Pinpoint the cell where the given text exists, returning its (X, Y) midpoint coordinate. 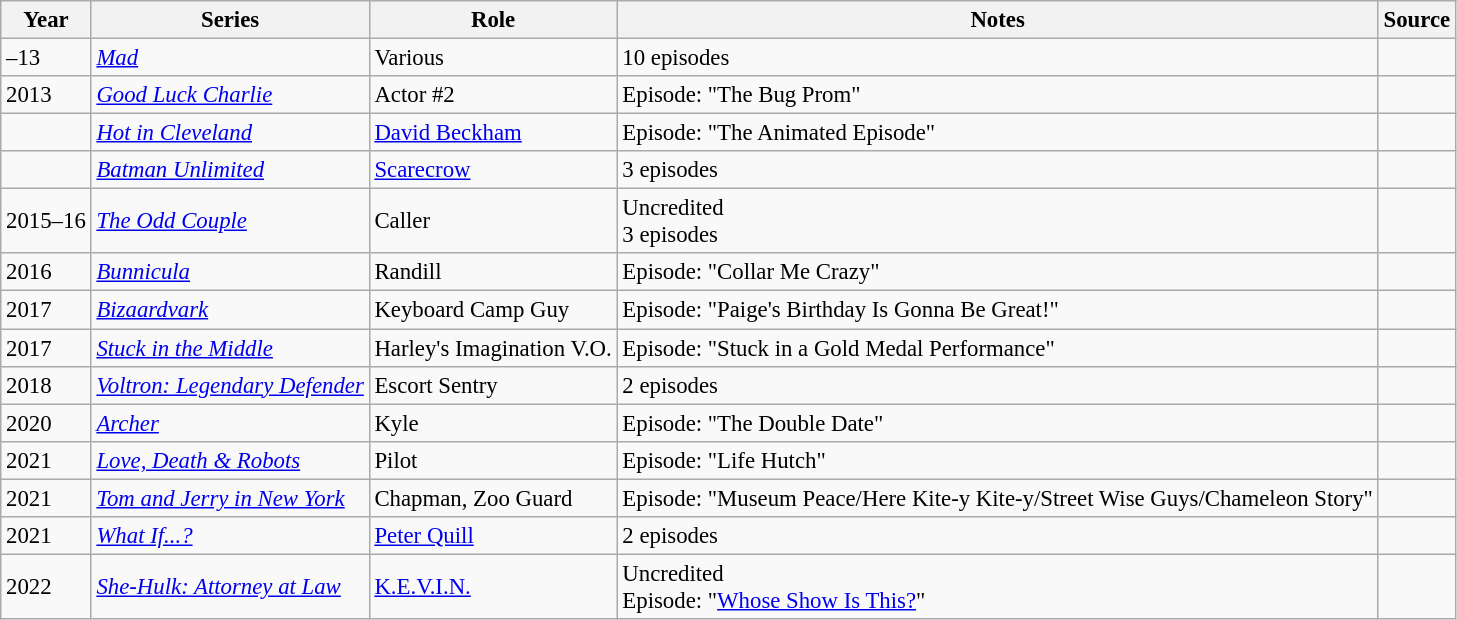
Randill (493, 273)
–13 (46, 58)
Actor #2 (493, 95)
Episode: "Life Hutch" (998, 460)
Chapman, Zoo Guard (493, 498)
Peter Quill (493, 536)
Caller (493, 222)
Stuck in the Middle (230, 348)
Archer (230, 423)
Episode: "The Double Date" (998, 423)
2013 (46, 95)
Notes (998, 20)
Series (230, 20)
2020 (46, 423)
Love, Death & Robots (230, 460)
Kyle (493, 423)
What If...? (230, 536)
The Odd Couple (230, 222)
Various (493, 58)
Harley's Imagination V.O. (493, 348)
K.E.V.I.N. (493, 586)
Bizaardvark (230, 310)
Mad (230, 58)
Episode: "Collar Me Crazy" (998, 273)
Source (1416, 20)
3 episodes (998, 170)
Voltron: Legendary Defender (230, 385)
She-Hulk: Attorney at Law (230, 586)
Role (493, 20)
2018 (46, 385)
Episode: "The Bug Prom" (998, 95)
Uncredited3 episodes (998, 222)
Episode: "Stuck in a Gold Medal Performance" (998, 348)
Bunnicula (230, 273)
2016 (46, 273)
Escort Sentry (493, 385)
Hot in Cleveland (230, 133)
Good Luck Charlie (230, 95)
Scarecrow (493, 170)
2022 (46, 586)
Episode: "The Animated Episode" (998, 133)
Keyboard Camp Guy (493, 310)
UncreditedEpisode: "Whose Show Is This?" (998, 586)
Pilot (493, 460)
Episode: "Museum Peace/Here Kite-y Kite-y/Street Wise Guys/Chameleon Story" (998, 498)
David Beckham (493, 133)
Year (46, 20)
Tom and Jerry in New York (230, 498)
Episode: "Paige's Birthday Is Gonna Be Great!" (998, 310)
10 episodes (998, 58)
2015–16 (46, 222)
Batman Unlimited (230, 170)
